Determine the (x, y) coordinate at the center of the cell enclosing the given text.  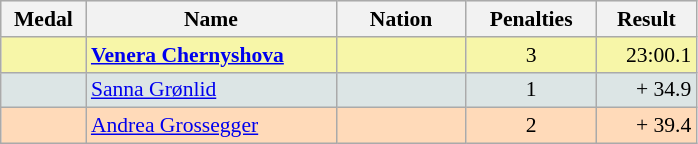
23:00.1 (646, 55)
+ 34.9 (646, 90)
1 (531, 90)
Name (211, 19)
2 (531, 126)
Sanna Grønlid (211, 90)
+ 39.4 (646, 126)
Penalties (531, 19)
Result (646, 19)
3 (531, 55)
Andrea Grossegger (211, 126)
Medal (44, 19)
Nation (401, 19)
Venera Chernyshova (211, 55)
